Return [X, Y] of the center of cell containing provided text 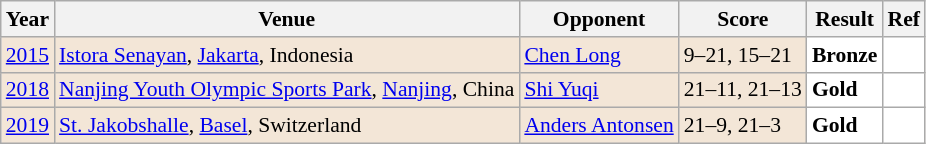
21–9, 21–3 [743, 126]
2015 [28, 55]
Ref [903, 19]
9–21, 15–21 [743, 55]
21–11, 21–13 [743, 90]
Venue [286, 19]
2018 [28, 90]
Shi Yuqi [598, 90]
Istora Senayan, Jakarta, Indonesia [286, 55]
Opponent [598, 19]
Nanjing Youth Olympic Sports Park, Nanjing, China [286, 90]
St. Jakobshalle, Basel, Switzerland [286, 126]
Bronze [845, 55]
2019 [28, 126]
Anders Antonsen [598, 126]
Result [845, 19]
Year [28, 19]
Chen Long [598, 55]
Score [743, 19]
